Return [X, Y] of the center of cell containing provided text 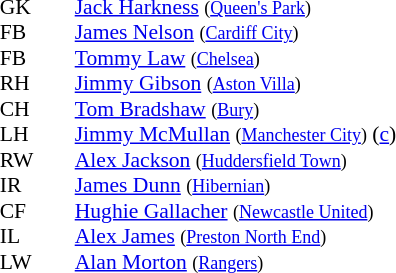
IL [19, 237]
RW [19, 160]
IR [19, 185]
CF [19, 211]
RH [19, 83]
CH [19, 109]
LH [19, 135]
